Find where the given text appears and provide that cell's center as (X, Y) coordinate. 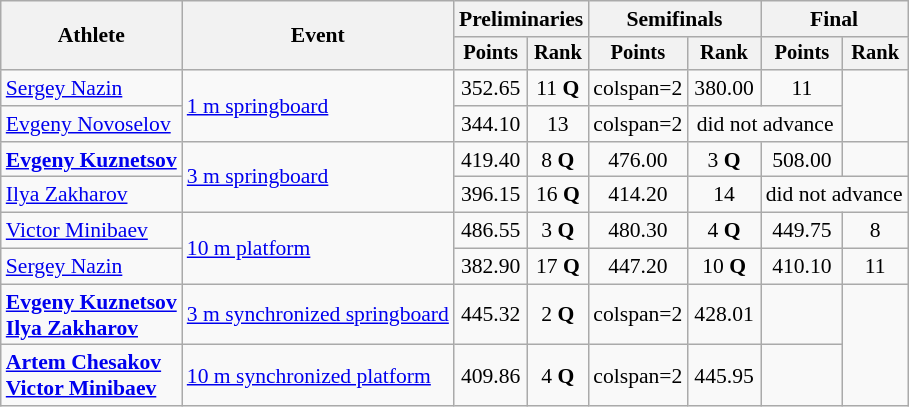
Evgeny Novoselov (92, 124)
409.86 (491, 376)
14 (724, 195)
3 m springboard (318, 178)
380.00 (724, 88)
428.01 (724, 314)
419.40 (491, 160)
Evgeny Kuznetsov (92, 160)
Ilya Zakharov (92, 195)
382.90 (491, 267)
1 m springboard (318, 106)
Evgeny KuznetsovIlya Zakharov (92, 314)
13 (558, 124)
449.75 (802, 231)
8 Q (558, 160)
2 Q (558, 314)
8 (876, 231)
Artem ChesakovVictor Minibaev (92, 376)
344.10 (491, 124)
476.00 (638, 160)
508.00 (802, 160)
Event (318, 36)
414.20 (638, 195)
3 m synchronized springboard (318, 314)
Preliminaries (521, 19)
447.20 (638, 267)
445.32 (491, 314)
480.30 (638, 231)
410.10 (802, 267)
10 m platform (318, 248)
445.95 (724, 376)
352.65 (491, 88)
486.55 (491, 231)
Victor Minibaev (92, 231)
396.15 (491, 195)
16 Q (558, 195)
17 Q (558, 267)
Semifinals (674, 19)
Final (834, 19)
11 Q (558, 88)
10 m synchronized platform (318, 376)
10 Q (724, 267)
Athlete (92, 36)
